Detect which cell encompasses the target text, then output its (X, Y) center coordinate. 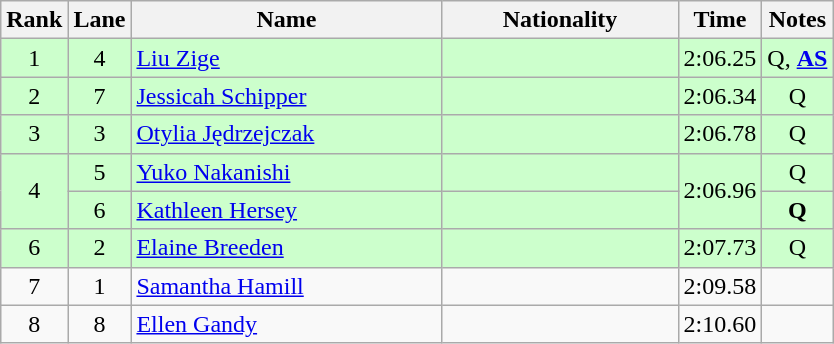
Jessicah Schipper (286, 96)
2:06.34 (720, 96)
Time (720, 20)
Name (286, 20)
Notes (798, 20)
2:09.58 (720, 286)
Yuko Nakanishi (286, 172)
2:10.60 (720, 324)
Q, AS (798, 58)
Rank (34, 20)
2:06.25 (720, 58)
Kathleen Hersey (286, 210)
Elaine Breeden (286, 248)
Otylia Jędrzejczak (286, 134)
2:07.73 (720, 248)
2:06.96 (720, 191)
Samantha Hamill (286, 286)
2:06.78 (720, 134)
Ellen Gandy (286, 324)
Nationality (560, 20)
Liu Zige (286, 58)
Lane (100, 20)
5 (100, 172)
